Find where the given text appears and provide that cell's center as [X, Y] coordinate. 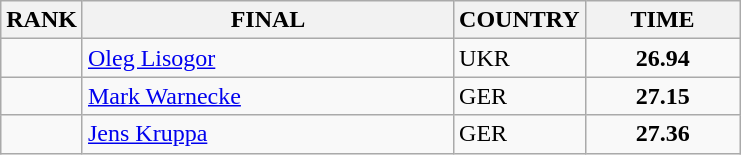
Jens Kruppa [268, 134]
27.15 [662, 96]
27.36 [662, 134]
26.94 [662, 58]
FINAL [268, 20]
Oleg Lisogor [268, 58]
UKR [520, 58]
COUNTRY [520, 20]
TIME [662, 20]
Mark Warnecke [268, 96]
RANK [42, 20]
